Return the [X, Y] coordinate for the center point of the cell that contains the specified text.  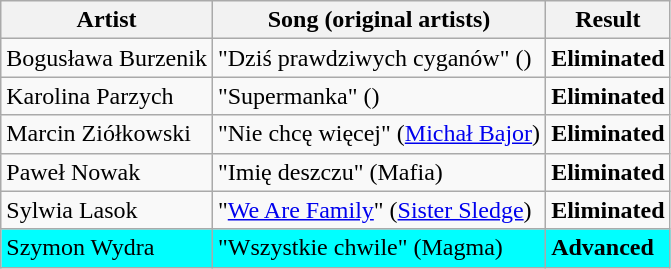
Szymon Wydra [107, 248]
Advanced [608, 248]
Bogusława Burzenik [107, 58]
Artist [107, 20]
"Wszystkie chwile" (Magma) [378, 248]
"Imię deszczu" (Mafia) [378, 172]
Song (original artists) [378, 20]
Result [608, 20]
Paweł Nowak [107, 172]
"Dziś prawdziwych cyganów" () [378, 58]
Karolina Parzych [107, 96]
"Nie chcę więcej" (Michał Bajor) [378, 134]
"Supermanka" () [378, 96]
Sylwia Lasok [107, 210]
"We Are Family" (Sister Sledge) [378, 210]
Marcin Ziółkowski [107, 134]
